Return the (X, Y) coordinate for the center point of the cell that contains the specified text.  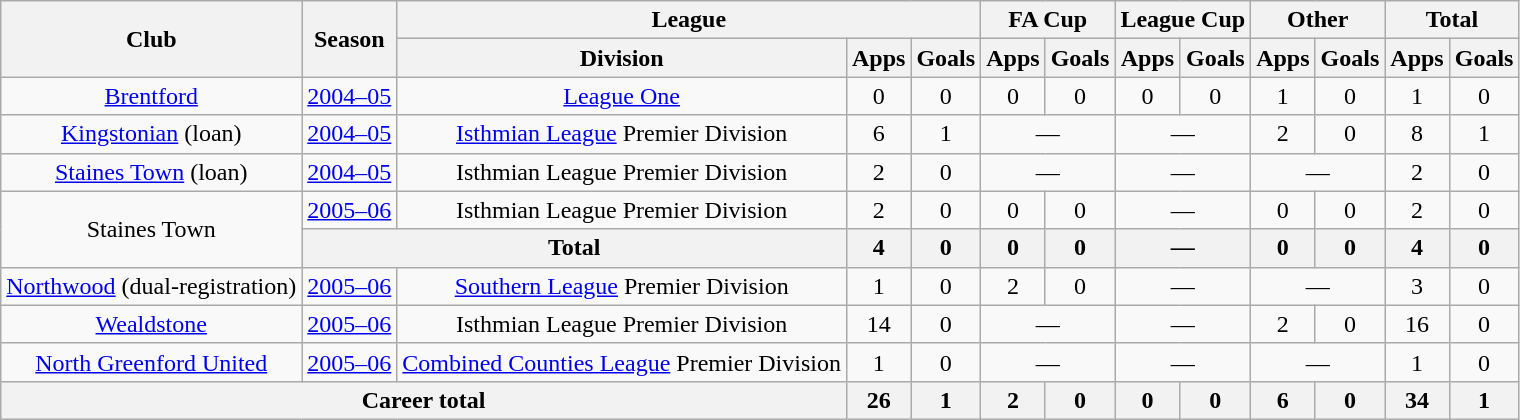
Combined Counties League Premier Division (622, 362)
14 (878, 324)
8 (1417, 134)
16 (1417, 324)
Northwood (dual-registration) (152, 286)
Kingstonian (loan) (152, 134)
Staines Town (loan) (152, 172)
FA Cup (1048, 20)
Wealdstone (152, 324)
League One (622, 96)
Southern League Premier Division (622, 286)
League Cup (1183, 20)
3 (1417, 286)
Career total (424, 400)
26 (878, 400)
Staines Town (152, 229)
Season (350, 39)
34 (1417, 400)
Club (152, 39)
Division (622, 58)
Brentford (152, 96)
North Greenford United (152, 362)
Other (1318, 20)
League (689, 20)
